Search for the cell housing the specified text and yield its (x, y) center coordinate. 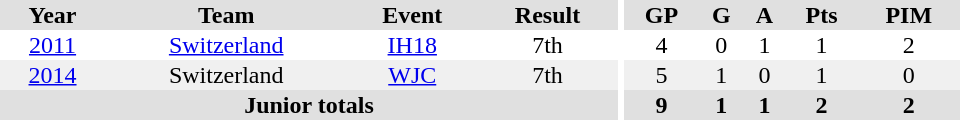
Junior totals (309, 105)
GP (662, 15)
A (765, 15)
WJC (412, 75)
5 (662, 75)
Result (548, 15)
Year (52, 15)
PIM (909, 15)
Pts (821, 15)
2014 (52, 75)
Team (226, 15)
4 (662, 45)
Event (412, 15)
9 (662, 105)
2011 (52, 45)
G (722, 15)
IH18 (412, 45)
